Provide the [X, Y] coordinate of the cell's center where the given text is located.  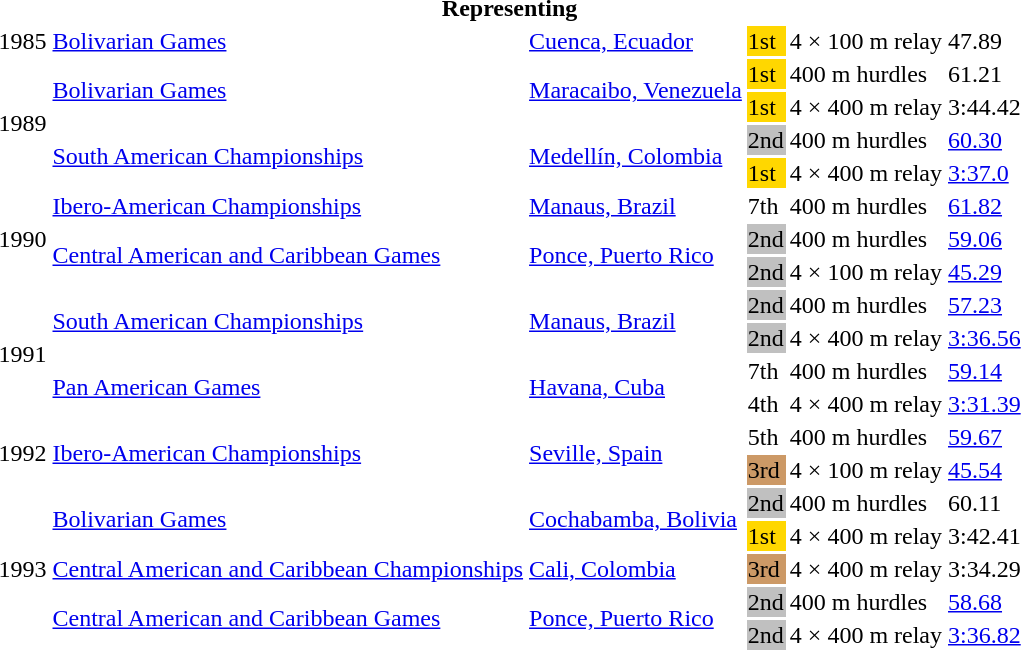
Maracaibo, Venezuela [636, 90]
Cuenca, Ecuador [636, 41]
Medellín, Colombia [636, 156]
5th [766, 437]
Cali, Colombia [636, 569]
Central American and Caribbean Championships [288, 569]
Cochabamba, Bolivia [636, 520]
Havana, Cuba [636, 388]
4th [766, 404]
Pan American Games [288, 388]
Seville, Spain [636, 454]
